Detect which cell encompasses the target text, then output its (X, Y) center coordinate. 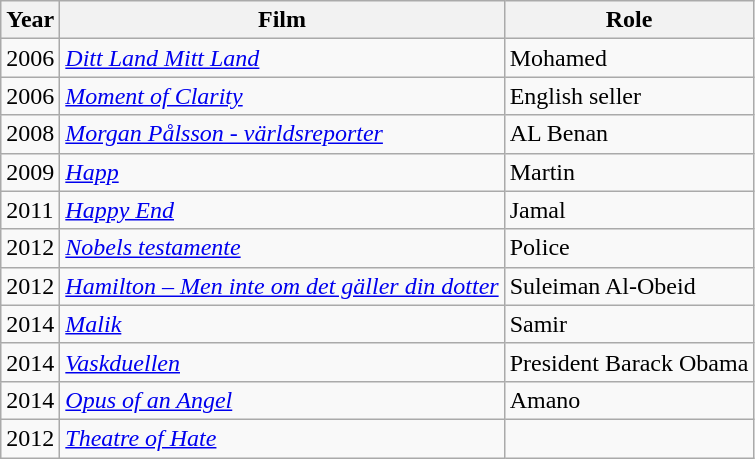
Year (30, 20)
Hamilton – Men inte om det gäller din dotter (282, 286)
President Barack Obama (629, 362)
Happ (282, 172)
AL Benan (629, 134)
Samir (629, 324)
Vaskduellen (282, 362)
Police (629, 248)
English seller (629, 96)
Theatre of Hate (282, 438)
2008 (30, 134)
2009 (30, 172)
Malik (282, 324)
Amano (629, 400)
Nobels testamente (282, 248)
Jamal (629, 210)
Opus of an Angel (282, 400)
Suleiman Al-Obeid (629, 286)
Role (629, 20)
Morgan Pålsson - världsreporter (282, 134)
Martin (629, 172)
Moment of Clarity (282, 96)
2011 (30, 210)
Film (282, 20)
Ditt Land Mitt Land (282, 58)
Happy End (282, 210)
Mohamed (629, 58)
